Pinpoint the cell where the given text exists, returning its [x, y] midpoint coordinate. 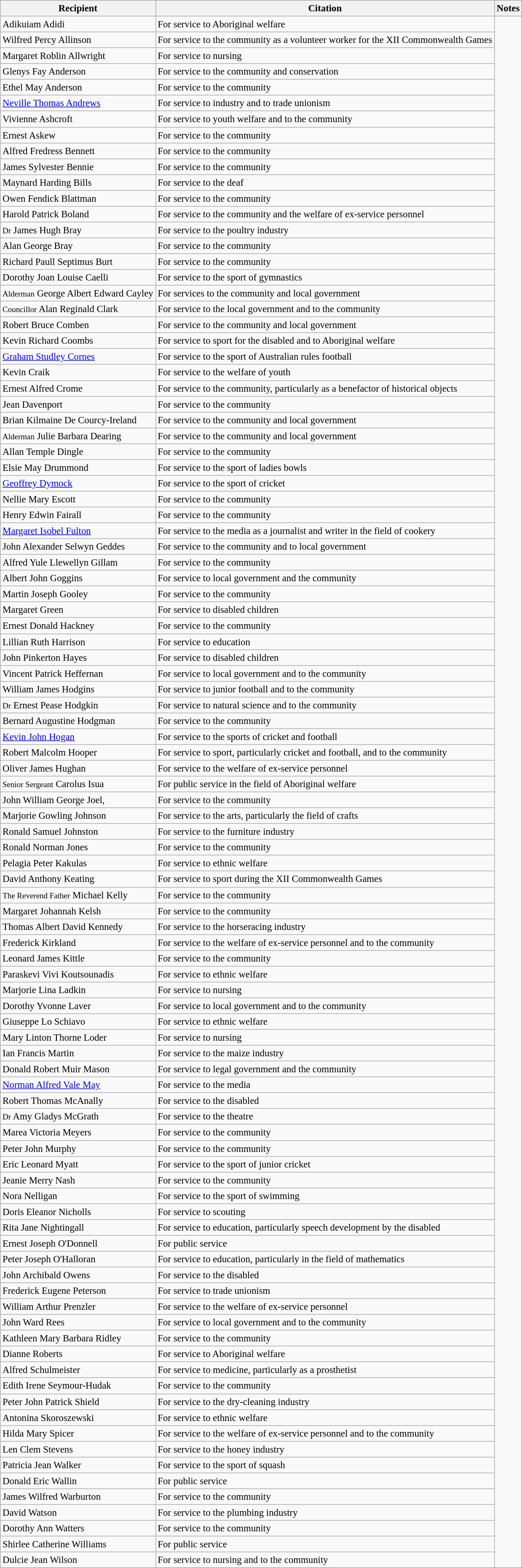
Ernest Joseph O'Donnell [78, 1243]
Alfred Schulmeister [78, 1370]
For public service in the field of Aboriginal welfare [325, 784]
For service to junior football and to the community [325, 689]
Robert Bruce Comben [78, 325]
For service to the local government and to the community [325, 309]
For service to sport, particularly cricket and football, and to the community [325, 753]
For service to local government and the community [325, 578]
For service to the community as a volunteer worker for the XII Commonwealth Games [325, 40]
For service to the deaf [325, 182]
John Archibald Owens [78, 1275]
Donald Robert Muir Mason [78, 1069]
Marjorie Gowling Johnson [78, 816]
Jeanie Merry Nash [78, 1180]
Donald Eric Wallin [78, 1481]
Henry Edwin Fairall [78, 515]
William Arthur Prenzler [78, 1307]
For service to the welfare of youth [325, 373]
For service to the media [325, 1085]
Ernest Askew [78, 135]
Antonina Skoroszewski [78, 1418]
Peter John Patrick Shield [78, 1402]
Frederick Kirkland [78, 943]
For service to scouting [325, 1212]
Shirlee Catherine Williams [78, 1544]
Glenys Fay Anderson [78, 72]
Harold Patrick Boland [78, 214]
Robert Malcolm Hooper [78, 753]
Dr Amy Gladys McGrath [78, 1117]
For service to natural science and to the community [325, 705]
For service to the sport of gymnastics [325, 278]
Geoffrey Dymock [78, 483]
Norman Alfred Vale May [78, 1085]
Dorothy Ann Watters [78, 1528]
For service to the maize industry [325, 1053]
For service to the horseracing industry [325, 927]
Oliver James Hughan [78, 768]
Jean Davenport [78, 404]
For service to sport during the XII Commonwealth Games [325, 879]
For services to the community and local government [325, 294]
The Reverend Father Michael Kelly [78, 895]
For service to legal government and the community [325, 1069]
For service to the arts, particularly the field of crafts [325, 816]
For service to medicine, particularly as a prosthetist [325, 1370]
Mary Linton Thorne Loder [78, 1038]
Ethel May Anderson [78, 88]
Councillor Alan Reginald Clark [78, 309]
Nora Nelligan [78, 1196]
Margaret Roblin Allwright [78, 56]
For service to the sport of ladies bowls [325, 467]
Citation [325, 8]
Margaret Green [78, 610]
Alderman George Albert Edward Cayley [78, 294]
For service to nursing and to the community [325, 1560]
Allan Temple Dingle [78, 452]
For service to the theatre [325, 1117]
John William George Joel, [78, 800]
Kathleen Mary Barbara Ridley [78, 1338]
Neville Thomas Andrews [78, 103]
For service to the community and to local government [325, 547]
Rita Jane Nightingall [78, 1228]
Kevin Craik [78, 373]
David Anthony Keating [78, 879]
Peter John Murphy [78, 1149]
Frederick Eugene Peterson [78, 1291]
Ronald Samuel Johnston [78, 832]
For service to the sport of junior cricket [325, 1164]
John Ward Rees [78, 1322]
Ernest Donald Hackney [78, 626]
John Alexander Selwyn Geddes [78, 547]
For service to industry and to trade unionism [325, 103]
Vivienne Ashcroft [78, 119]
Richard Paull Septimus Burt [78, 262]
For service to youth welfare and to the community [325, 119]
Robert Thomas McAnally [78, 1101]
James Sylvester Bennie [78, 167]
Giuseppe Lo Schiavo [78, 1022]
Thomas Albert David Kennedy [78, 927]
Nellie Mary Escott [78, 499]
Edith Irene Seymour-Hudak [78, 1386]
James Wilfred Warburton [78, 1497]
Maynard Harding Bills [78, 182]
Dr James Hugh Bray [78, 230]
Dulcie Jean Wilson [78, 1560]
Alderman Julie Barbara Dearing [78, 436]
For service to the media as a journalist and writer in the field of cookery [325, 531]
John Pinkerton Hayes [78, 657]
Alfred Fredress Bennett [78, 151]
Elsie May Drummond [78, 467]
Doris Eleanor Nicholls [78, 1212]
For service to trade unionism [325, 1291]
For service to the plumbing industry [325, 1512]
Senior Sergeant Carolus Isua [78, 784]
Alan George Bray [78, 246]
Hilda Mary Spicer [78, 1433]
Albert John Goggins [78, 578]
For service to the sport of cricket [325, 483]
Dorothy Joan Louise Caelli [78, 278]
For service to the dry-cleaning industry [325, 1402]
Margaret Johannah Kelsh [78, 911]
Dr Ernest Pease Hodgkin [78, 705]
Kevin John Hogan [78, 737]
David Watson [78, 1512]
For service to the sports of cricket and football [325, 737]
Dorothy Yvonne Laver [78, 1006]
Paraskevi Vivi Koutsounadis [78, 974]
For service to the sport of swimming [325, 1196]
Notes [508, 8]
Ian Francis Martin [78, 1053]
For service to the poultry industry [325, 230]
William James Hodgins [78, 689]
For service to the sport of squash [325, 1465]
Ernest Alfred Crome [78, 388]
For service to the community and the welfare of ex-service personnel [325, 214]
For service to the community and conservation [325, 72]
Graham Studley Cornes [78, 357]
For service to the furniture industry [325, 832]
Dianne Roberts [78, 1354]
Brian Kilmaine De Courcy-Ireland [78, 420]
Alfred Yule Llewellyn Gillam [78, 563]
Martin Joseph Gooley [78, 594]
For service to education, particularly in the field of mathematics [325, 1259]
For service to the honey industry [325, 1449]
Ronald Norman Jones [78, 847]
For service to sport for the disabled and to Aboriginal welfare [325, 341]
Pelagia Peter Kakulas [78, 863]
Recipient [78, 8]
Owen Fendick Blattman [78, 198]
Leonard James Kittle [78, 959]
Kevin Richard Coombs [78, 341]
For service to education, particularly speech development by the disabled [325, 1228]
Lillian Ruth Harrison [78, 642]
Bernard Augustine Hodgman [78, 721]
Marjorie Lina Ladkin [78, 990]
For service to the community, particularly as a benefactor of historical objects [325, 388]
Marea Victoria Meyers [78, 1133]
Eric Leonard Myatt [78, 1164]
Vincent Patrick Heffernan [78, 673]
For service to education [325, 642]
Peter Joseph O'Halloran [78, 1259]
For service to the sport of Australian rules football [325, 357]
Adikuiam Adidi [78, 24]
Patricia Jean Walker [78, 1465]
Len Clem Stevens [78, 1449]
Margaret Isobel Fulton [78, 531]
Wilfred Percy Allinson [78, 40]
